Find where the given text appears and provide that cell's center as [X, Y] coordinate. 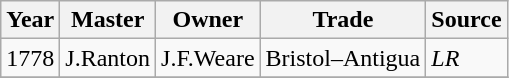
Trade [343, 20]
Source [466, 20]
LR [466, 58]
Master [108, 20]
Year [30, 20]
J.F.Weare [208, 58]
Bristol–Antigua [343, 58]
1778 [30, 58]
J.Ranton [108, 58]
Owner [208, 20]
